Detect which cell encompasses the target text, then output its (x, y) center coordinate. 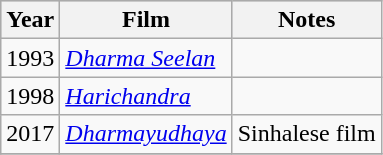
Dharmayudhaya (146, 134)
Notes (306, 20)
Film (146, 20)
1993 (30, 58)
1998 (30, 96)
Harichandra (146, 96)
Sinhalese film (306, 134)
2017 (30, 134)
Dharma Seelan (146, 58)
Year (30, 20)
